Detect which cell encompasses the target text, then output its (X, Y) center coordinate. 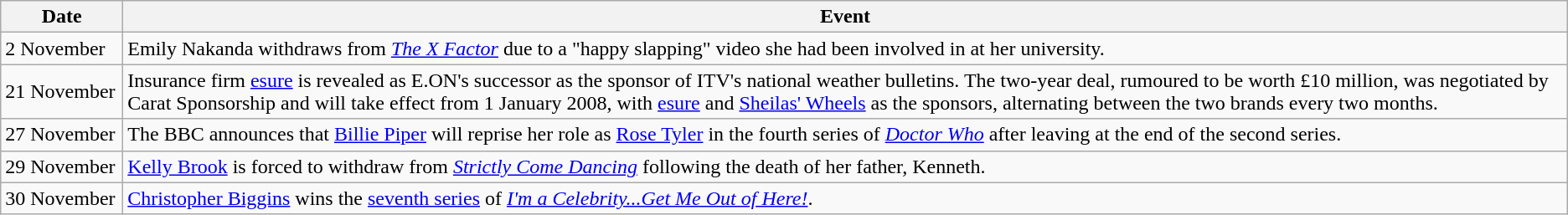
2 November (62, 49)
30 November (62, 198)
Kelly Brook is forced to withdraw from Strictly Come Dancing following the death of her father, Kenneth. (845, 166)
21 November (62, 92)
29 November (62, 166)
Date (62, 17)
Event (845, 17)
27 November (62, 135)
Christopher Biggins wins the seventh series of I'm a Celebrity...Get Me Out of Here!. (845, 198)
Emily Nakanda withdraws from The X Factor due to a "happy slapping" video she had been involved in at her university. (845, 49)
